Return (X, Y) of the center of cell containing provided text 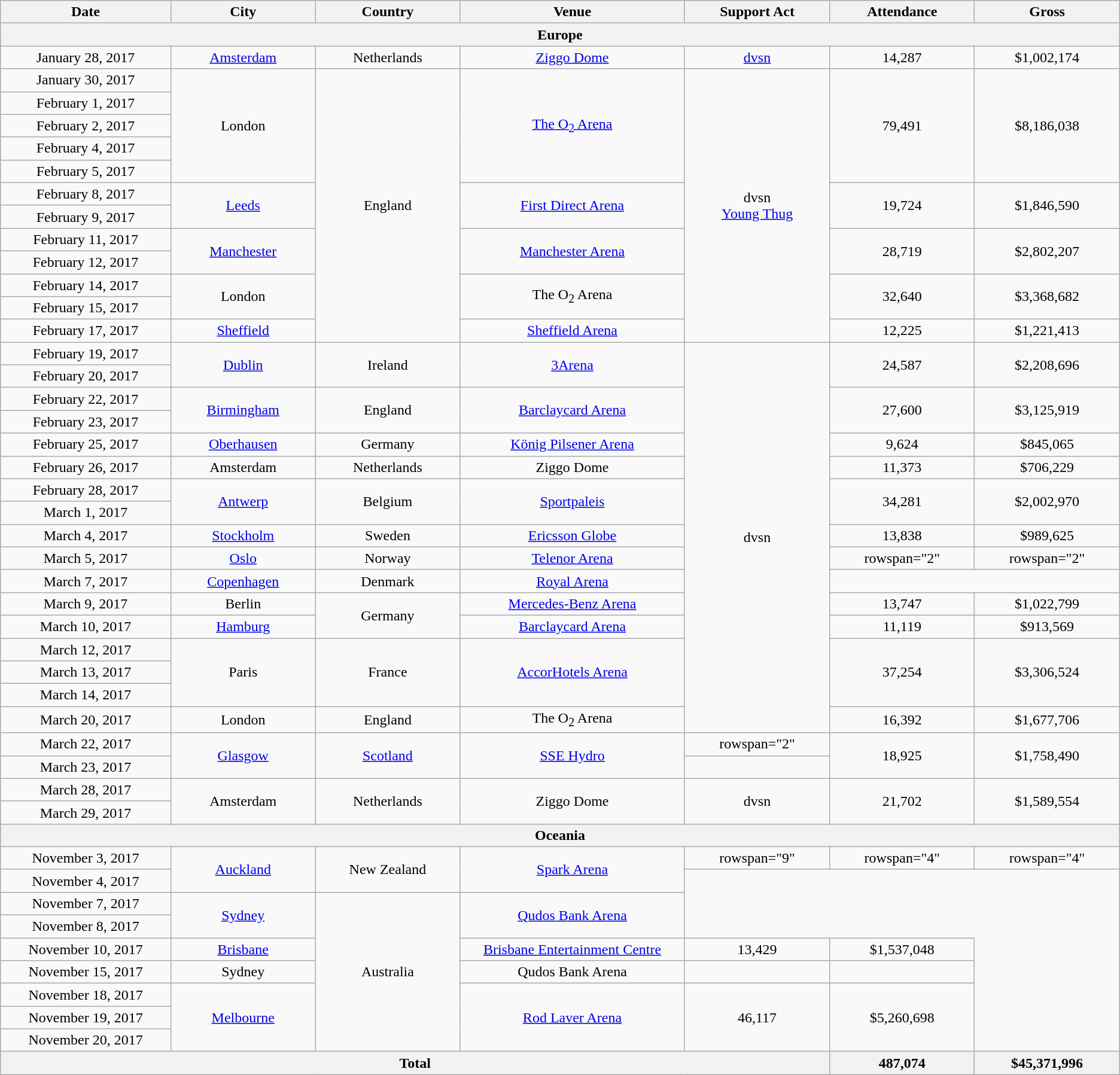
dvsnYoung Thug (757, 206)
rowspan="9" (757, 858)
Stockholm (243, 535)
$3,125,919 (1047, 410)
Sweden (388, 535)
January 30, 2017 (86, 80)
$989,625 (1047, 535)
First Direct Arena (573, 205)
46,117 (757, 1018)
February 4, 2017 (86, 148)
March 23, 2017 (86, 767)
$8,186,038 (1047, 126)
November 4, 2017 (86, 881)
79,491 (902, 126)
13,747 (902, 604)
Copenhagen (243, 581)
Royal Arena (573, 581)
24,587 (902, 365)
Manchester Arena (573, 251)
March 4, 2017 (86, 535)
November 7, 2017 (86, 903)
March 14, 2017 (86, 695)
Telenor Arena (573, 558)
Sheffield (243, 331)
32,640 (902, 297)
March 20, 2017 (86, 720)
February 1, 2017 (86, 103)
Sheffield Arena (573, 331)
König Pilsener Arena (573, 444)
9,624 (902, 444)
Ericsson Globe (573, 535)
Scotland (388, 756)
City (243, 12)
Brisbane (243, 949)
18,925 (902, 756)
13,429 (757, 949)
France (388, 672)
Australia (388, 972)
November 20, 2017 (86, 1040)
March 10, 2017 (86, 626)
Glasgow (243, 756)
February 8, 2017 (86, 194)
$3,306,524 (1047, 672)
Country (388, 12)
12,225 (902, 331)
Denmark (388, 581)
$2,802,207 (1047, 251)
Sportpaleis (573, 501)
March 1, 2017 (86, 513)
Dublin (243, 365)
Auckland (243, 869)
21,702 (902, 801)
March 28, 2017 (86, 790)
$1,846,590 (1047, 205)
March 29, 2017 (86, 812)
Gross (1047, 12)
$845,065 (1047, 444)
$1,677,706 (1047, 720)
February 2, 2017 (86, 126)
$5,260,698 (902, 1018)
February 28, 2017 (86, 490)
487,074 (902, 1063)
February 20, 2017 (86, 376)
February 15, 2017 (86, 308)
16,392 (902, 720)
$1,589,554 (1047, 801)
$1,758,490 (1047, 756)
Berlin (243, 604)
Leeds (243, 205)
Melbourne (243, 1018)
Brisbane Entertainment Centre (573, 949)
November 3, 2017 (86, 858)
Hamburg (243, 626)
34,281 (902, 501)
February 12, 2017 (86, 262)
$1,537,048 (902, 949)
February 26, 2017 (86, 467)
37,254 (902, 672)
$1,022,799 (1047, 604)
March 7, 2017 (86, 581)
$2,208,696 (1047, 365)
Attendance (902, 12)
Norway (388, 558)
$3,368,682 (1047, 297)
Birmingham (243, 410)
13,838 (902, 535)
Oslo (243, 558)
March 12, 2017 (86, 649)
New Zealand (388, 869)
March 13, 2017 (86, 672)
Manchester (243, 251)
Paris (243, 672)
$2,002,970 (1047, 501)
February 22, 2017 (86, 399)
11,373 (902, 467)
Mercedes-Benz Arena (573, 604)
SSE Hydro (573, 756)
February 23, 2017 (86, 422)
Total (415, 1063)
$1,221,413 (1047, 331)
Oceania (560, 835)
Oberhausen (243, 444)
November 19, 2017 (86, 1018)
March 22, 2017 (86, 744)
February 11, 2017 (86, 239)
14,287 (902, 57)
February 25, 2017 (86, 444)
Antwerp (243, 501)
3Arena (573, 365)
Venue (573, 12)
Ireland (388, 365)
Rod Laver Arena (573, 1018)
November 18, 2017 (86, 995)
March 5, 2017 (86, 558)
November 8, 2017 (86, 927)
27,600 (902, 410)
$913,569 (1047, 626)
19,724 (902, 205)
February 9, 2017 (86, 217)
November 15, 2017 (86, 972)
February 14, 2017 (86, 285)
March 9, 2017 (86, 604)
$45,371,996 (1047, 1063)
January 28, 2017 (86, 57)
November 10, 2017 (86, 949)
Support Act (757, 12)
28,719 (902, 251)
Europe (560, 35)
$1,002,174 (1047, 57)
11,119 (902, 626)
$706,229 (1047, 467)
Belgium (388, 501)
February 17, 2017 (86, 331)
Spark Arena (573, 869)
February 19, 2017 (86, 354)
February 5, 2017 (86, 171)
Date (86, 12)
AccorHotels Arena (573, 672)
